Detect which cell encompasses the target text, then output its (x, y) center coordinate. 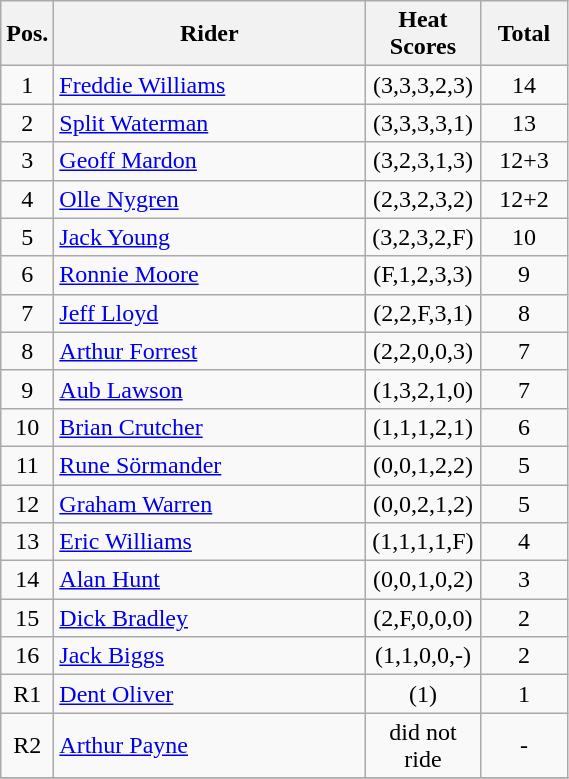
(1) (423, 694)
Eric Williams (210, 542)
Heat Scores (423, 34)
12 (28, 503)
Rider (210, 34)
Freddie Williams (210, 85)
(F,1,2,3,3) (423, 275)
did not ride (423, 746)
(0,0,1,0,2) (423, 580)
Jeff Lloyd (210, 313)
11 (28, 465)
Dick Bradley (210, 618)
(3,3,3,2,3) (423, 85)
Dent Oliver (210, 694)
Rune Sörmander (210, 465)
Split Waterman (210, 123)
(3,2,3,1,3) (423, 161)
15 (28, 618)
Total (524, 34)
Alan Hunt (210, 580)
(1,1,1,2,1) (423, 427)
(1,1,0,0,-) (423, 656)
Geoff Mardon (210, 161)
(3,2,3,2,F) (423, 237)
(2,2,0,0,3) (423, 351)
(0,0,2,1,2) (423, 503)
Aub Lawson (210, 389)
(2,2,F,3,1) (423, 313)
Graham Warren (210, 503)
(1,3,2,1,0) (423, 389)
Brian Crutcher (210, 427)
Arthur Forrest (210, 351)
12+2 (524, 199)
16 (28, 656)
- (524, 746)
(1,1,1,1,F) (423, 542)
Jack Young (210, 237)
(2,3,2,3,2) (423, 199)
12+3 (524, 161)
(2,F,0,0,0) (423, 618)
Olle Nygren (210, 199)
(3,3,3,3,1) (423, 123)
(0,0,1,2,2) (423, 465)
R1 (28, 694)
Pos. (28, 34)
Ronnie Moore (210, 275)
Jack Biggs (210, 656)
R2 (28, 746)
Arthur Payne (210, 746)
